Return [X, Y] of the center of cell containing provided text 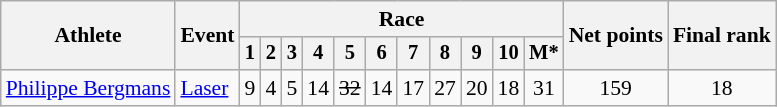
8 [445, 54]
Final rank [722, 36]
Laser [207, 88]
159 [616, 88]
Athlete [88, 36]
Race [401, 19]
17 [413, 88]
32 [350, 88]
20 [477, 88]
7 [413, 54]
27 [445, 88]
10 [509, 54]
6 [382, 54]
2 [270, 54]
31 [544, 88]
1 [250, 54]
3 [292, 54]
Philippe Bergmans [88, 88]
Event [207, 36]
Net points [616, 36]
M* [544, 54]
